Pinpoint the cell where the given text exists, returning its [X, Y] midpoint coordinate. 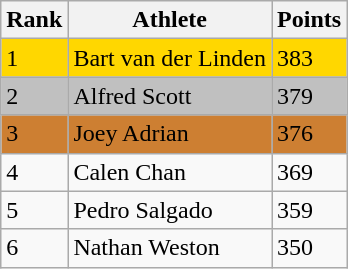
Joey Adrian [170, 134]
379 [310, 96]
6 [34, 248]
Pedro Salgado [170, 210]
5 [34, 210]
Alfred Scott [170, 96]
3 [34, 134]
2 [34, 96]
383 [310, 58]
376 [310, 134]
1 [34, 58]
350 [310, 248]
4 [34, 172]
Rank [34, 20]
Calen Chan [170, 172]
Nathan Weston [170, 248]
Points [310, 20]
369 [310, 172]
Athlete [170, 20]
359 [310, 210]
Bart van der Linden [170, 58]
